Locate the cell with the specified text and output its [x, y] center coordinate. 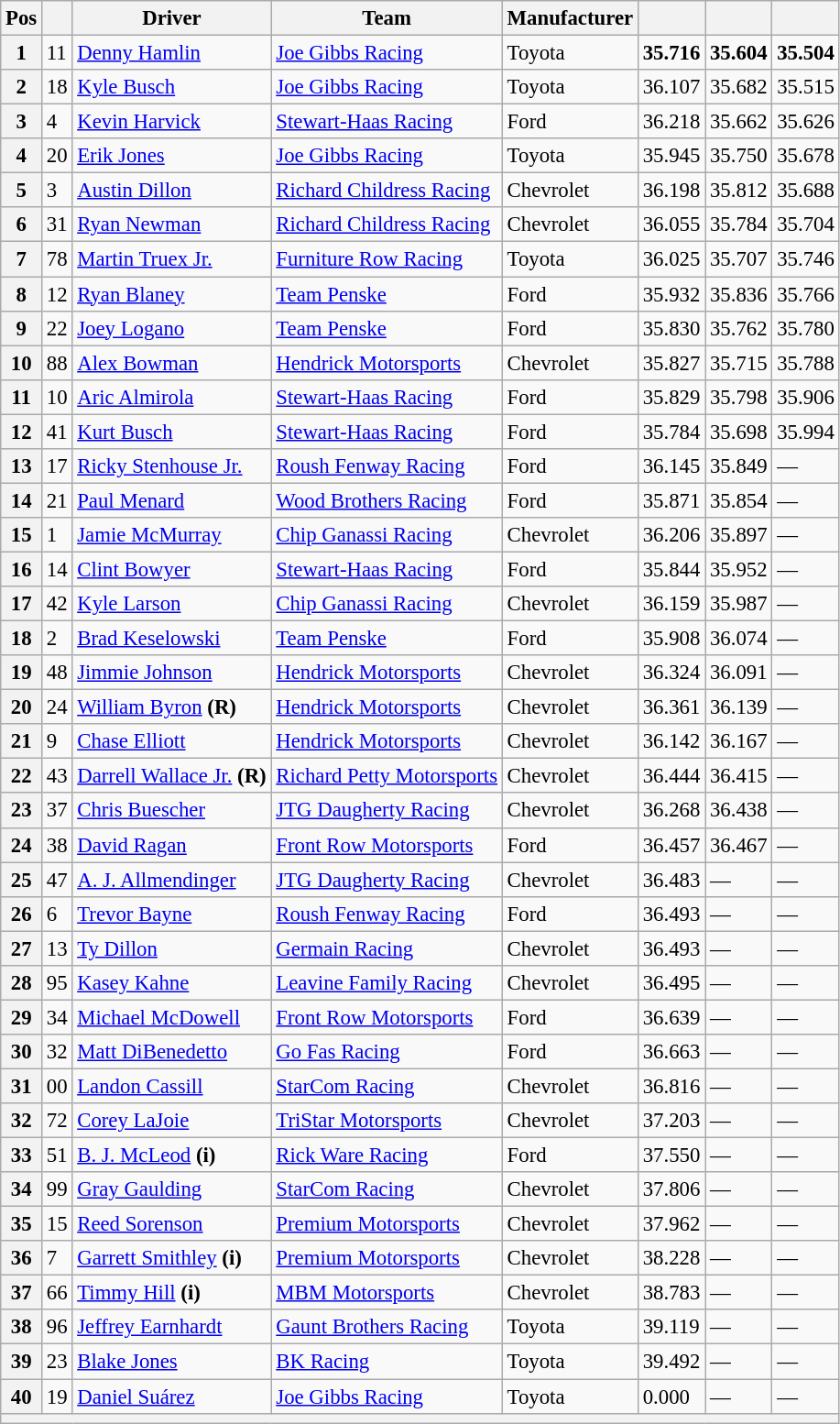
35.626 [806, 122]
41 [57, 432]
36.142 [671, 741]
35.746 [806, 259]
72 [57, 1121]
Alex Bowman [172, 363]
36.361 [671, 707]
36.167 [738, 741]
37.806 [671, 1189]
Matt DiBenedetto [172, 1052]
36.198 [671, 191]
39.119 [671, 1328]
96 [57, 1328]
35.849 [738, 466]
39 [22, 1362]
40 [22, 1397]
0.000 [671, 1397]
36.415 [738, 776]
36.074 [738, 639]
47 [57, 880]
35.952 [738, 569]
Landon Cassill [172, 1086]
Kevin Harvick [172, 122]
Brad Keselowski [172, 639]
35.688 [806, 191]
35.788 [806, 363]
36.483 [671, 880]
36.324 [671, 673]
Aric Almirola [172, 397]
Blake Jones [172, 1362]
35.698 [738, 432]
BK Racing [387, 1362]
Darrell Wallace Jr. (R) [172, 776]
Daniel Suárez [172, 1397]
36.055 [671, 225]
16 [22, 569]
36.159 [671, 604]
Michael McDowell [172, 1017]
35.766 [806, 294]
38.228 [671, 1258]
Jeffrey Earnhardt [172, 1328]
Paul Menard [172, 500]
35.906 [806, 397]
36.091 [738, 673]
35.504 [806, 53]
Garrett Smithley (i) [172, 1258]
35.715 [738, 363]
43 [57, 776]
William Byron (R) [172, 707]
35.780 [806, 328]
35.678 [806, 156]
36.145 [671, 466]
David Ragan [172, 845]
Team [387, 18]
66 [57, 1293]
39.492 [671, 1362]
35.908 [671, 639]
Ryan Blaney [172, 294]
Erik Jones [172, 156]
Kyle Busch [172, 87]
Driver [172, 18]
Ryan Newman [172, 225]
Chase Elliott [172, 741]
35.836 [738, 294]
Joey Logano [172, 328]
Rick Ware Racing [387, 1156]
Pos [22, 18]
Ricky Stenhouse Jr. [172, 466]
35.897 [738, 535]
33 [22, 1156]
51 [57, 1156]
Trevor Bayne [172, 914]
25 [22, 880]
37.550 [671, 1156]
36.444 [671, 776]
37.962 [671, 1224]
8 [22, 294]
35.827 [671, 363]
35.812 [738, 191]
Germain Racing [387, 948]
30 [22, 1052]
42 [57, 604]
5 [22, 191]
29 [22, 1017]
36.663 [671, 1052]
Martin Truex Jr. [172, 259]
00 [57, 1086]
35.844 [671, 569]
A. J. Allmendinger [172, 880]
Reed Sorenson [172, 1224]
Kurt Busch [172, 432]
Manufacturer [570, 18]
35.750 [738, 156]
35.704 [806, 225]
48 [57, 673]
Gray Gaulding [172, 1189]
Denny Hamlin [172, 53]
36.025 [671, 259]
Chris Buescher [172, 811]
Timmy Hill (i) [172, 1293]
36.467 [738, 845]
Austin Dillon [172, 191]
Go Fas Racing [387, 1052]
35.716 [671, 53]
36.139 [738, 707]
35.987 [738, 604]
35.762 [738, 328]
Kasey Kahne [172, 983]
B. J. McLeod (i) [172, 1156]
35 [22, 1224]
35.707 [738, 259]
99 [57, 1189]
35.829 [671, 397]
78 [57, 259]
35.854 [738, 500]
35.515 [806, 87]
Corey LaJoie [172, 1121]
36.438 [738, 811]
Jimmie Johnson [172, 673]
36.639 [671, 1017]
35.662 [738, 122]
36.218 [671, 122]
Jamie McMurray [172, 535]
36.268 [671, 811]
Clint Bowyer [172, 569]
95 [57, 983]
35.994 [806, 432]
35.798 [738, 397]
Gaunt Brothers Racing [387, 1328]
36 [22, 1258]
37.203 [671, 1121]
Leavine Family Racing [387, 983]
35.945 [671, 156]
26 [22, 914]
36.816 [671, 1086]
35.871 [671, 500]
36.457 [671, 845]
27 [22, 948]
36.206 [671, 535]
36.495 [671, 983]
Furniture Row Racing [387, 259]
88 [57, 363]
28 [22, 983]
Ty Dillon [172, 948]
Kyle Larson [172, 604]
35.604 [738, 53]
TriStar Motorsports [387, 1121]
MBM Motorsports [387, 1293]
35.830 [671, 328]
Wood Brothers Racing [387, 500]
35.932 [671, 294]
38.783 [671, 1293]
Richard Petty Motorsports [387, 776]
35.682 [738, 87]
36.107 [671, 87]
